From the cell containing the given text, extract its center point as (x, y) coordinate. 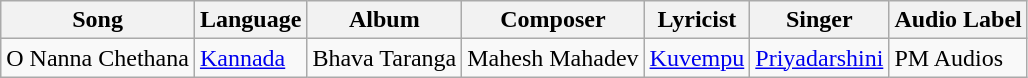
Lyricist (697, 20)
Song (98, 20)
Audio Label (958, 20)
Kuvempu (697, 58)
Language (250, 20)
Composer (553, 20)
Priyadarshini (820, 58)
Kannada (250, 58)
Singer (820, 20)
Bhava Taranga (384, 58)
PM Audios (958, 58)
Album (384, 20)
O Nanna Chethana (98, 58)
Mahesh Mahadev (553, 58)
